Identify which cell holds the provided text, then report its [x, y] central coordinate. 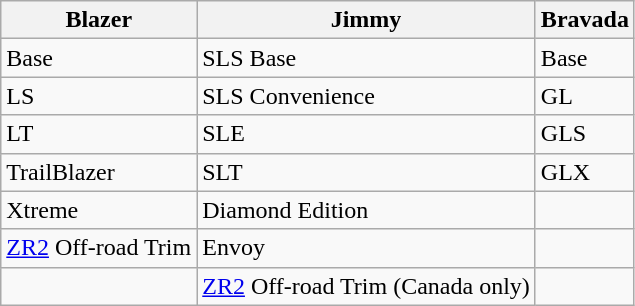
Jimmy [366, 20]
ZR2 Off-road Trim [99, 248]
SLT [366, 172]
LS [99, 96]
Blazer [99, 20]
GLS [584, 134]
SLS Convenience [366, 96]
Xtreme [99, 210]
Bravada [584, 20]
LT [99, 134]
SLS Base [366, 58]
TrailBlazer [99, 172]
Envoy [366, 248]
GLX [584, 172]
GL [584, 96]
ZR2 Off-road Trim (Canada only) [366, 286]
Diamond Edition [366, 210]
SLE [366, 134]
